Output the [x, y] coordinate of the center of the cell containing the given text.  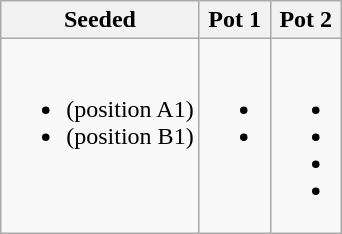
(position A1) (position B1) [100, 136]
Pot 2 [306, 20]
Seeded [100, 20]
Pot 1 [234, 20]
